Scan for the cell matching the given text and deliver its (x, y) coordinate at center. 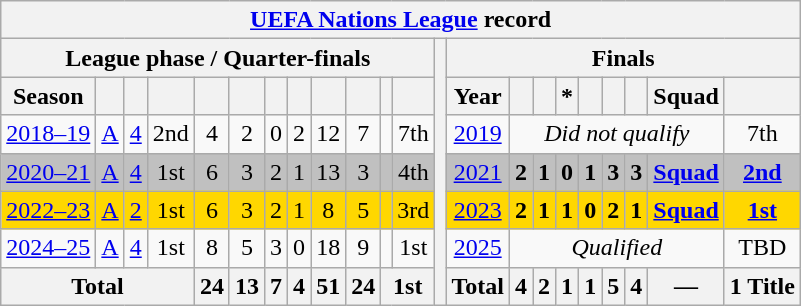
3rd (414, 210)
9 (364, 248)
18 (328, 248)
UEFA Nations League record (401, 20)
— (686, 286)
2021 (478, 172)
4th (414, 172)
2018–19 (48, 134)
12 (328, 134)
Qualified (616, 248)
2020–21 (48, 172)
2019 (478, 134)
Finals (624, 58)
51 (328, 286)
Year (478, 96)
2025 (478, 248)
2022–23 (48, 210)
Did not qualify (616, 134)
2023 (478, 210)
1 Title (762, 286)
* (568, 96)
2024–25 (48, 248)
TBD (762, 248)
League phase / Quarter-finals (218, 58)
Season (48, 96)
